Detect which cell encompasses the target text, then output its [x, y] center coordinate. 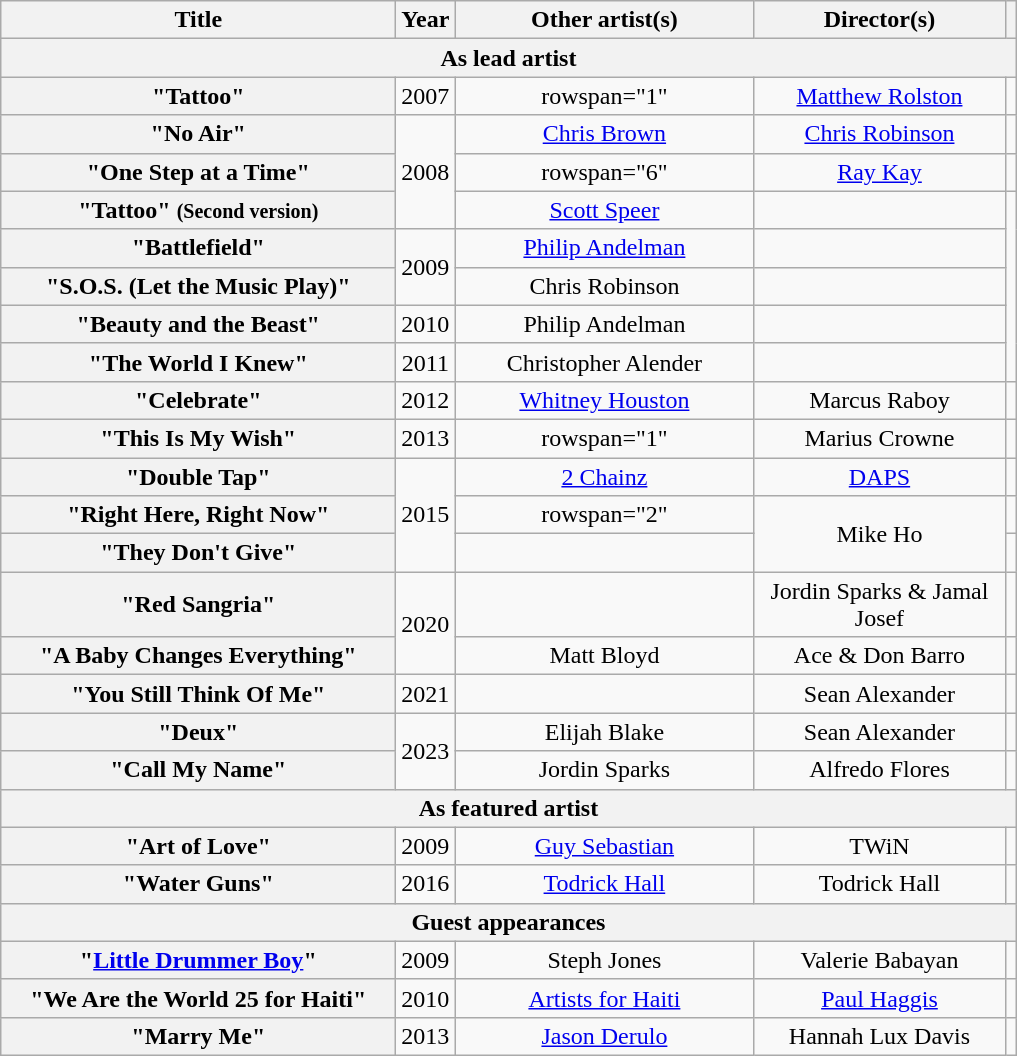
As lead artist [508, 58]
"They Don't Give" [198, 553]
Matthew Rolston [880, 96]
Hannah Lux Davis [880, 1036]
"Little Drummer Boy" [198, 960]
"Battlefield" [198, 248]
2020 [426, 624]
"No Air" [198, 134]
2021 [426, 694]
Marcus Raboy [880, 400]
"Call My Name" [198, 770]
TWiN [880, 846]
Ray Kay [880, 172]
"We Are the World 25 for Haiti" [198, 998]
Scott Speer [604, 210]
2016 [426, 884]
2015 [426, 515]
"Tattoo" (Second version) [198, 210]
"Marry Me" [198, 1036]
Chris Brown [604, 134]
rowspan="2" [604, 515]
Jason Derulo [604, 1036]
Year [426, 20]
Mike Ho [880, 534]
"The World I Knew" [198, 362]
2023 [426, 751]
Christopher Alender [604, 362]
"One Step at a Time" [198, 172]
Jordin Sparks [604, 770]
Title [198, 20]
"Art of Love" [198, 846]
rowspan="6" [604, 172]
Jordin Sparks & Jamal Josef [880, 604]
Steph Jones [604, 960]
"You Still Think Of Me" [198, 694]
"Water Guns" [198, 884]
Elijah Blake [604, 732]
Paul Haggis [880, 998]
DAPS [880, 477]
Whitney Houston [604, 400]
Guy Sebastian [604, 846]
As featured artist [508, 808]
"Deux" [198, 732]
"Tattoo" [198, 96]
Valerie Babayan [880, 960]
2 Chainz [604, 477]
"S.O.S. (Let the Music Play)" [198, 286]
Ace & Don Barro [880, 656]
Director(s) [880, 20]
2007 [426, 96]
Other artist(s) [604, 20]
Marius Crowne [880, 438]
2012 [426, 400]
2008 [426, 172]
"Double Tap" [198, 477]
"Celebrate" [198, 400]
"A Baby Changes Everything" [198, 656]
"Right Here, Right Now" [198, 515]
"This Is My Wish" [198, 438]
"Red Sangria" [198, 604]
Artists for Haiti [604, 998]
Matt Bloyd [604, 656]
Alfredo Flores [880, 770]
"Beauty and the Beast" [198, 324]
Guest appearances [508, 922]
2011 [426, 362]
